From the cell containing the given text, extract its center point as [X, Y] coordinate. 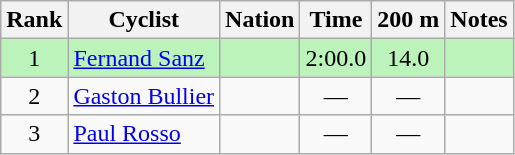
Notes [479, 20]
Nation [260, 20]
200 m [408, 20]
1 [34, 58]
Rank [34, 20]
3 [34, 134]
2 [34, 96]
2:00.0 [336, 58]
Paul Rosso [144, 134]
Time [336, 20]
Gaston Bullier [144, 96]
14.0 [408, 58]
Fernand Sanz [144, 58]
Cyclist [144, 20]
